From the cell containing the given text, extract its center point as (x, y) coordinate. 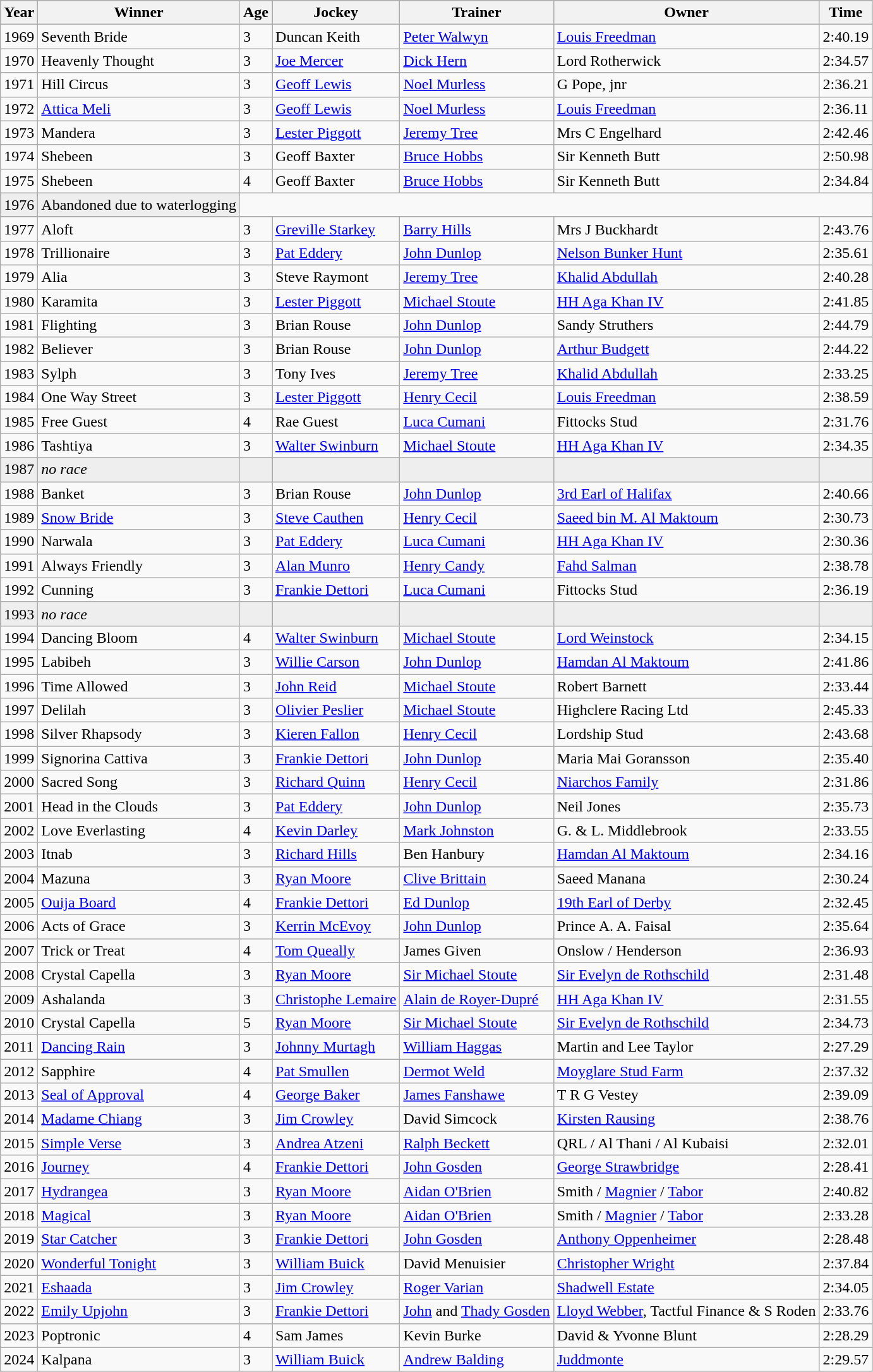
Roger Varian (476, 1287)
Arthur Budgett (686, 349)
1987 (19, 470)
Time (846, 13)
2:35.40 (846, 758)
2010 (19, 1023)
Eshaada (139, 1287)
2:40.66 (846, 494)
Trillionaire (139, 253)
Poptronic (139, 1335)
Sam James (336, 1335)
Alan Munro (336, 566)
Cunning (139, 590)
1970 (19, 61)
Believer (139, 349)
Always Friendly (139, 566)
QRL / Al Thani / Al Kubaisi (686, 1143)
Time Allowed (139, 686)
Wonderful Tonight (139, 1263)
Richard Quinn (336, 782)
1981 (19, 325)
Narwala (139, 542)
Journey (139, 1167)
2:34.84 (846, 181)
2:34.15 (846, 638)
Neil Jones (686, 806)
Mrs C Engelhard (686, 133)
Maria Mai Goransson (686, 758)
Highclere Racing Ltd (686, 710)
William Haggas (476, 1047)
2:50.98 (846, 157)
1975 (19, 181)
Itnab (139, 854)
Lloyd Webber, Tactful Finance & S Roden (686, 1311)
1989 (19, 518)
2:41.85 (846, 301)
Christophe Lemaire (336, 999)
1985 (19, 422)
Martin and Lee Taylor (686, 1047)
2:37.84 (846, 1263)
Hill Circus (139, 85)
Seventh Bride (139, 37)
5 (255, 1023)
Trick or Treat (139, 950)
1993 (19, 614)
2:34.05 (846, 1287)
Shadwell Estate (686, 1287)
2:34.35 (846, 446)
Christopher Wright (686, 1263)
Saeed Manana (686, 878)
Signorina Cattiva (139, 758)
2:39.09 (846, 1095)
1977 (19, 229)
Peter Walwyn (476, 37)
Sacred Song (139, 782)
1980 (19, 301)
Magical (139, 1215)
Heavenly Thought (139, 61)
Silver Rhapsody (139, 734)
1997 (19, 710)
Owner (686, 13)
2008 (19, 974)
1978 (19, 253)
Kirsten Rausing (686, 1119)
2:38.78 (846, 566)
Abandoned due to waterlogging (139, 205)
2024 (19, 1359)
2:38.76 (846, 1119)
Dancing Rain (139, 1047)
2001 (19, 806)
19th Earl of Derby (686, 902)
2:36.93 (846, 950)
Mrs J Buckhardt (686, 229)
2022 (19, 1311)
Ashalanda (139, 999)
Andrea Atzeni (336, 1143)
2:29.57 (846, 1359)
Star Catcher (139, 1239)
Hydrangea (139, 1191)
Joe Mercer (336, 61)
Fahd Salman (686, 566)
2:34.57 (846, 61)
Free Guest (139, 422)
Karamita (139, 301)
John Reid (336, 686)
Madame Chiang (139, 1119)
2020 (19, 1263)
1998 (19, 734)
George Baker (336, 1095)
2:28.48 (846, 1239)
One Way Street (139, 398)
2:40.28 (846, 277)
Lordship Stud (686, 734)
2:32.01 (846, 1143)
1995 (19, 662)
2011 (19, 1047)
1996 (19, 686)
2:44.22 (846, 349)
Robert Barnett (686, 686)
Dick Hern (476, 61)
2:36.21 (846, 85)
Alia (139, 277)
2009 (19, 999)
2000 (19, 782)
2:40.82 (846, 1191)
2007 (19, 950)
Rae Guest (336, 422)
Sapphire (139, 1071)
Trainer (476, 13)
Love Everlasting (139, 830)
2015 (19, 1143)
2:37.32 (846, 1071)
Lord Rotherwick (686, 61)
1999 (19, 758)
2006 (19, 926)
2:35.73 (846, 806)
2:36.11 (846, 109)
Nelson Bunker Hunt (686, 253)
Acts of Grace (139, 926)
Sandy Struthers (686, 325)
Tashtiya (139, 446)
David Menuisier (476, 1263)
George Strawbridge (686, 1167)
Kieren Fallon (336, 734)
2018 (19, 1215)
2:33.28 (846, 1215)
2:42.46 (846, 133)
2:44.79 (846, 325)
1973 (19, 133)
2:30.36 (846, 542)
Mark Johnston (476, 830)
Seal of Approval (139, 1095)
1991 (19, 566)
2:31.55 (846, 999)
Pat Smullen (336, 1071)
2017 (19, 1191)
1979 (19, 277)
Duncan Keith (336, 37)
Lord Weinstock (686, 638)
Winner (139, 13)
2016 (19, 1167)
2:33.76 (846, 1311)
G. & L. Middlebrook (686, 830)
David Simcock (476, 1119)
Kevin Darley (336, 830)
2:38.59 (846, 398)
Sylph (139, 373)
Ed Dunlop (476, 902)
2012 (19, 1071)
2:35.64 (846, 926)
2:27.29 (846, 1047)
Barry Hills (476, 229)
Andrew Balding (476, 1359)
2:36.19 (846, 590)
1986 (19, 446)
2:40.19 (846, 37)
Mazuna (139, 878)
Niarchos Family (686, 782)
2004 (19, 878)
2003 (19, 854)
2005 (19, 902)
Ouija Board (139, 902)
2:35.61 (846, 253)
2:28.29 (846, 1335)
2014 (19, 1119)
Dermot Weld (476, 1071)
Flighting (139, 325)
1994 (19, 638)
Kerrin McEvoy (336, 926)
Moyglare Stud Farm (686, 1071)
Kevin Burke (476, 1335)
2:31.86 (846, 782)
Olivier Peslier (336, 710)
Labibeh (139, 662)
Mandera (139, 133)
2002 (19, 830)
2:43.76 (846, 229)
James Given (476, 950)
Henry Candy (476, 566)
Richard Hills (336, 854)
3rd Earl of Halifax (686, 494)
1992 (19, 590)
Attica Meli (139, 109)
Johnny Murtagh (336, 1047)
1982 (19, 349)
2019 (19, 1239)
1974 (19, 157)
Head in the Clouds (139, 806)
Emily Upjohn (139, 1311)
G Pope, jnr (686, 85)
Clive Brittain (476, 878)
Aloft (139, 229)
Delilah (139, 710)
1972 (19, 109)
T R G Vestey (686, 1095)
2:28.41 (846, 1167)
1984 (19, 398)
Snow Bride (139, 518)
2:34.16 (846, 854)
1971 (19, 85)
David & Yvonne Blunt (686, 1335)
2:33.25 (846, 373)
Banket (139, 494)
Year (19, 13)
Juddmonte (686, 1359)
2:33.44 (846, 686)
Kalpana (139, 1359)
1969 (19, 37)
Saeed bin M. Al Maktoum (686, 518)
2:30.73 (846, 518)
1988 (19, 494)
Ben Hanbury (476, 854)
Onslow / Henderson (686, 950)
2:43.68 (846, 734)
2:33.55 (846, 830)
2:31.48 (846, 974)
2:41.86 (846, 662)
Simple Verse (139, 1143)
2:30.24 (846, 878)
2021 (19, 1287)
1990 (19, 542)
Alain de Royer-Dupré (476, 999)
Tom Queally (336, 950)
Jockey (336, 13)
Age (255, 13)
Tony Ives (336, 373)
Anthony Oppenheimer (686, 1239)
James Fanshawe (476, 1095)
Steve Cauthen (336, 518)
2:45.33 (846, 710)
2:32.45 (846, 902)
2:31.76 (846, 422)
Prince A. A. Faisal (686, 926)
Dancing Bloom (139, 638)
Ralph Beckett (476, 1143)
1976 (19, 205)
2:34.73 (846, 1023)
1983 (19, 373)
John and Thady Gosden (476, 1311)
2013 (19, 1095)
Willie Carson (336, 662)
2023 (19, 1335)
Greville Starkey (336, 229)
Steve Raymont (336, 277)
